Find where the given text appears and provide that cell's center as (x, y) coordinate. 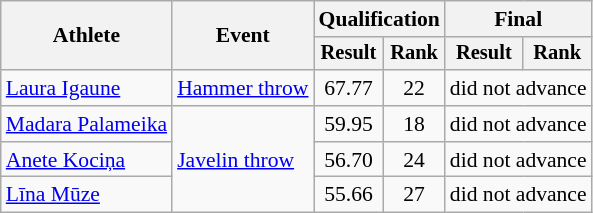
Anete Kociņa (86, 160)
18 (414, 124)
27 (414, 195)
Hammer throw (242, 88)
22 (414, 88)
Līna Mūze (86, 195)
Madara Palameika (86, 124)
Javelin throw (242, 160)
Event (242, 36)
56.70 (349, 160)
Final (518, 19)
Laura Igaune (86, 88)
55.66 (349, 195)
Athlete (86, 36)
67.77 (349, 88)
24 (414, 160)
Qualification (380, 19)
59.95 (349, 124)
